Identify which cell holds the provided text, then report its (x, y) central coordinate. 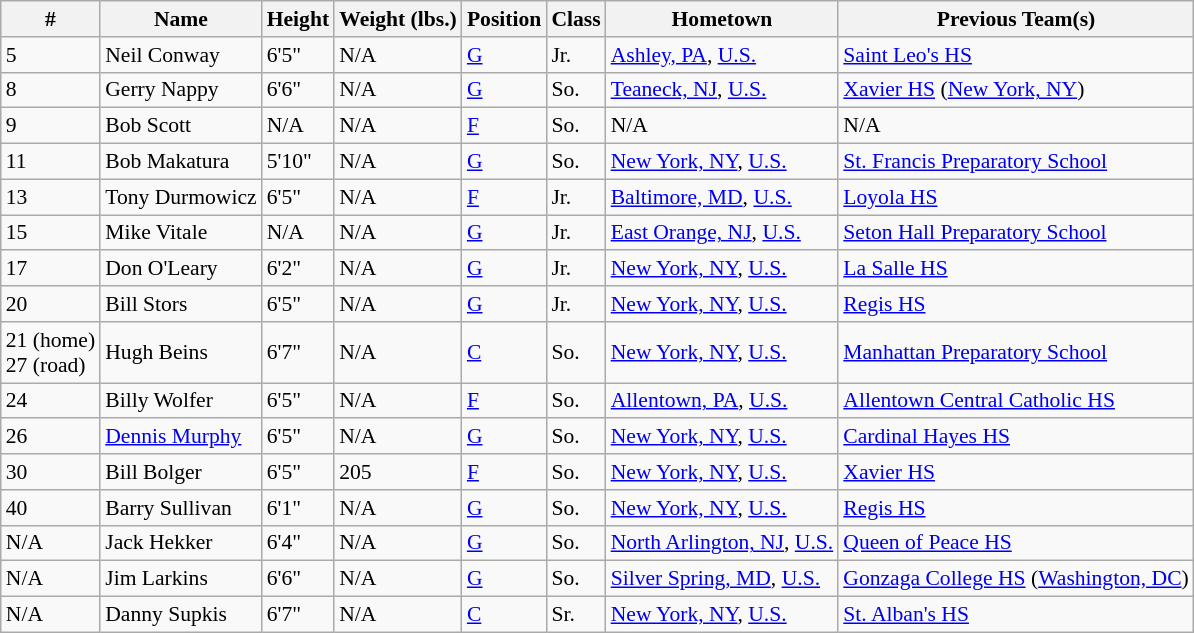
6'2" (298, 269)
5'10" (298, 162)
St. Francis Preparatory School (1016, 162)
Silver Spring, MD, U.S. (722, 579)
Tony Durmowicz (180, 197)
9 (50, 126)
Allentown Central Catholic HS (1016, 401)
Cardinal Hayes HS (1016, 437)
Don O'Leary (180, 269)
Bill Bolger (180, 472)
Height (298, 19)
5 (50, 55)
13 (50, 197)
26 (50, 437)
St. Alban's HS (1016, 615)
24 (50, 401)
6'1" (298, 508)
East Orange, NJ, U.S. (722, 233)
Jim Larkins (180, 579)
Hugh Beins (180, 352)
8 (50, 90)
Saint Leo's HS (1016, 55)
North Arlington, NJ, U.S. (722, 543)
Manhattan Preparatory School (1016, 352)
Ashley, PA, U.S. (722, 55)
21 (home)27 (road) (50, 352)
Gonzaga College HS (Washington, DC) (1016, 579)
Queen of Peace HS (1016, 543)
Barry Sullivan (180, 508)
Hometown (722, 19)
Seton Hall Preparatory School (1016, 233)
Class (576, 19)
Bill Stors (180, 304)
15 (50, 233)
Allentown, PA, U.S. (722, 401)
Position (504, 19)
Billy Wolfer (180, 401)
Previous Team(s) (1016, 19)
30 (50, 472)
Dennis Murphy (180, 437)
Loyola HS (1016, 197)
205 (398, 472)
Gerry Nappy (180, 90)
Teaneck, NJ, U.S. (722, 90)
Mike Vitale (180, 233)
20 (50, 304)
Neil Conway (180, 55)
Jack Hekker (180, 543)
Bob Makatura (180, 162)
Xavier HS (1016, 472)
Weight (lbs.) (398, 19)
Sr. (576, 615)
40 (50, 508)
# (50, 19)
17 (50, 269)
11 (50, 162)
Danny Supkis (180, 615)
Bob Scott (180, 126)
La Salle HS (1016, 269)
Xavier HS (New York, NY) (1016, 90)
Baltimore, MD, U.S. (722, 197)
Name (180, 19)
6'4" (298, 543)
